Find where the given text appears and provide that cell's center as (X, Y) coordinate. 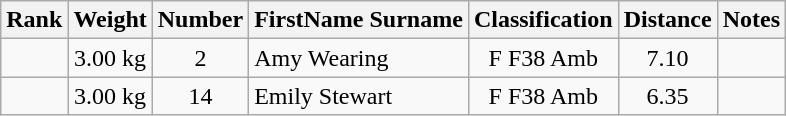
2 (200, 58)
Distance (668, 20)
Weight (110, 20)
Notes (751, 20)
14 (200, 96)
FirstName Surname (359, 20)
6.35 (668, 96)
Emily Stewart (359, 96)
7.10 (668, 58)
Amy Wearing (359, 58)
Rank (34, 20)
Number (200, 20)
Classification (543, 20)
